Find where the given text appears and provide that cell's center as (x, y) coordinate. 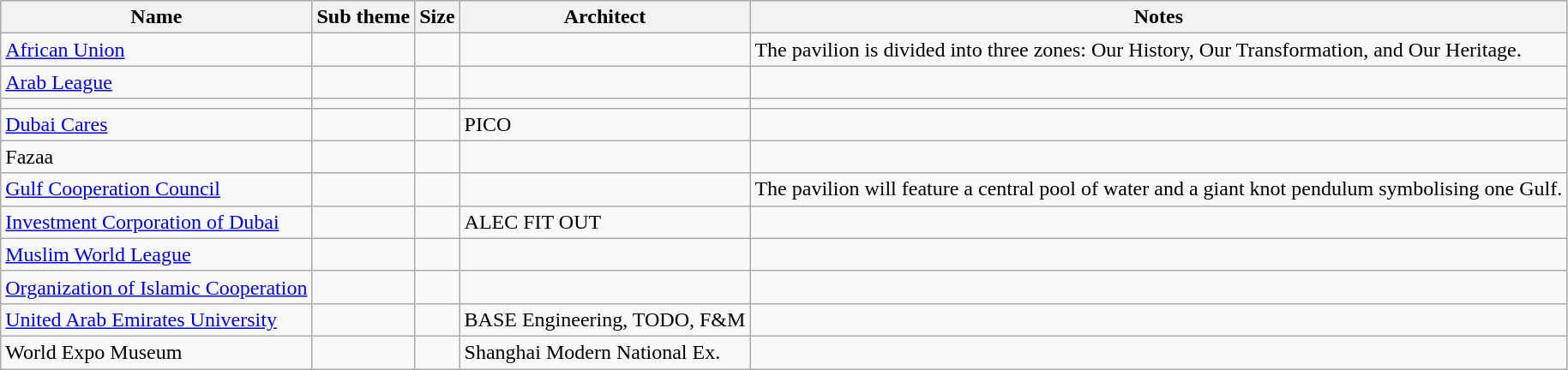
Fazaa (156, 157)
Name (156, 17)
BASE Engineering, TODO, F&M (605, 319)
ALEC FIT OUT (605, 222)
Size (437, 17)
Dubai Cares (156, 124)
United Arab Emirates University (156, 319)
Organization of Islamic Cooperation (156, 287)
Investment Corporation of Dubai (156, 222)
Shanghai Modern National Ex. (605, 352)
Notes (1159, 17)
Architect (605, 17)
Muslim World League (156, 254)
African Union (156, 50)
World Expo Museum (156, 352)
Arab League (156, 82)
The pavilion will feature a central pool of water and a giant knot pendulum symbolising one Gulf. (1159, 189)
PICO (605, 124)
The pavilion is divided into three zones: Our History, Our Transformation, and Our Heritage. (1159, 50)
Sub theme (363, 17)
Gulf Cooperation Council (156, 189)
